For the text-containing cell, return its midpoint in (x, y) coordinate format. 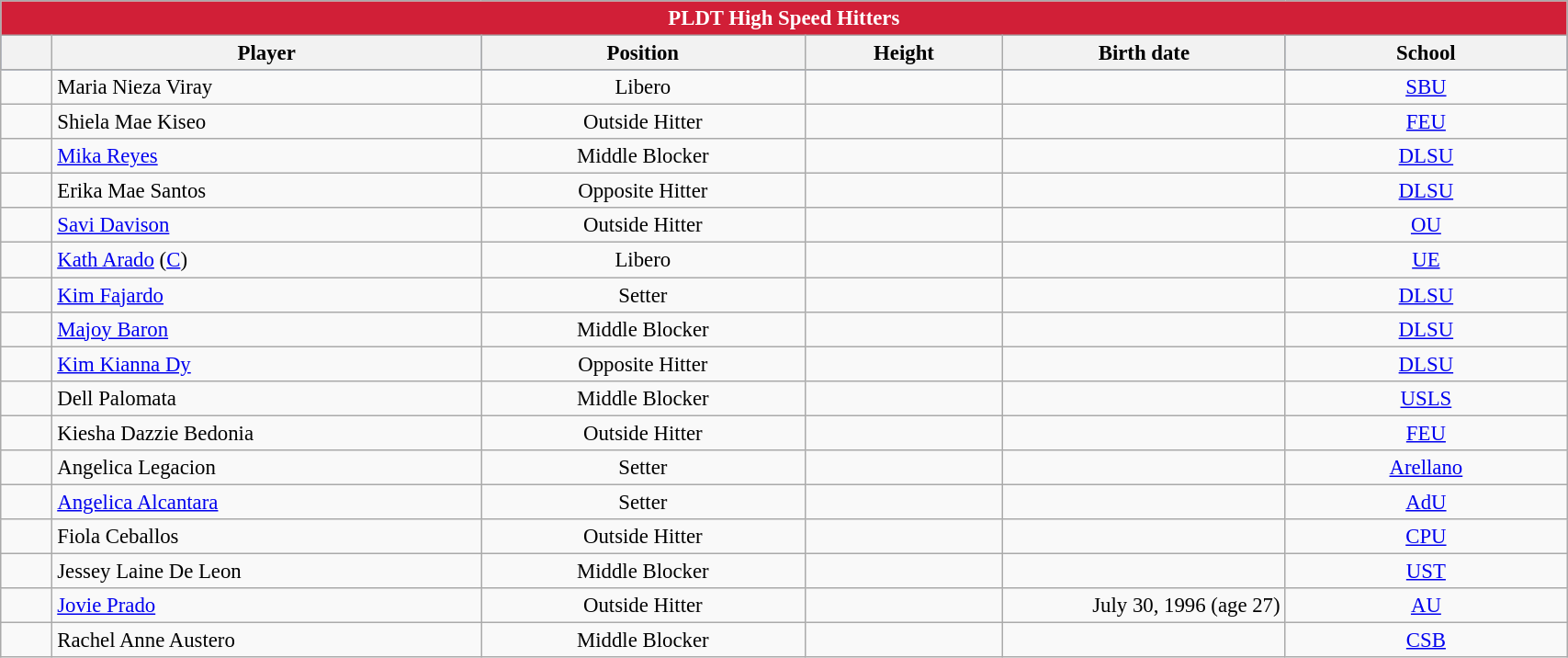
Position (643, 53)
School (1426, 53)
AU (1426, 606)
Jovie Prado (266, 606)
CPU (1426, 537)
Kiesha Dazzie Bedonia (266, 433)
Majoy Baron (266, 329)
Jessey Laine De Leon (266, 571)
Maria Nieza Viray (266, 87)
UE (1426, 260)
Angelica Legacion (266, 468)
Dell Palomata (266, 398)
Rachel Anne Austero (266, 641)
Erika Mae Santos (266, 191)
Savi Davison (266, 225)
Mika Reyes (266, 156)
CSB (1426, 641)
Shiela Mae Kiseo (266, 122)
Kath Arado (C) (266, 260)
OU (1426, 225)
Arellano (1426, 468)
Birth date (1145, 53)
Fiola Ceballos (266, 537)
UST (1426, 571)
July 30, 1996 (age 27) (1145, 606)
AdU (1426, 502)
PLDT High Speed Hitters (784, 18)
Kim Kianna Dy (266, 364)
Player (266, 53)
SBU (1426, 87)
USLS (1426, 398)
Height (904, 53)
Angelica Alcantara (266, 502)
Kim Fajardo (266, 295)
